For the text-containing cell, return its midpoint in [x, y] coordinate format. 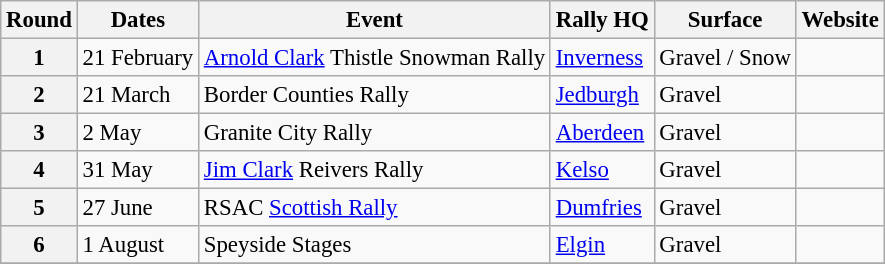
RSAC Scottish Rally [375, 208]
5 [39, 208]
Inverness [602, 58]
3 [39, 133]
1 August [138, 245]
Event [375, 20]
Elgin [602, 245]
Surface [725, 20]
Border Counties Rally [375, 95]
Dates [138, 20]
6 [39, 245]
Round [39, 20]
31 May [138, 170]
1 [39, 58]
21 February [138, 58]
Jedburgh [602, 95]
4 [39, 170]
Arnold Clark Thistle Snowman Rally [375, 58]
27 June [138, 208]
Granite City Rally [375, 133]
2 [39, 95]
2 May [138, 133]
Rally HQ [602, 20]
Gravel / Snow [725, 58]
Aberdeen [602, 133]
Kelso [602, 170]
Website [840, 20]
Jim Clark Reivers Rally [375, 170]
Dumfries [602, 208]
21 March [138, 95]
Speyside Stages [375, 245]
